Search for the cell housing the specified text and yield its (x, y) center coordinate. 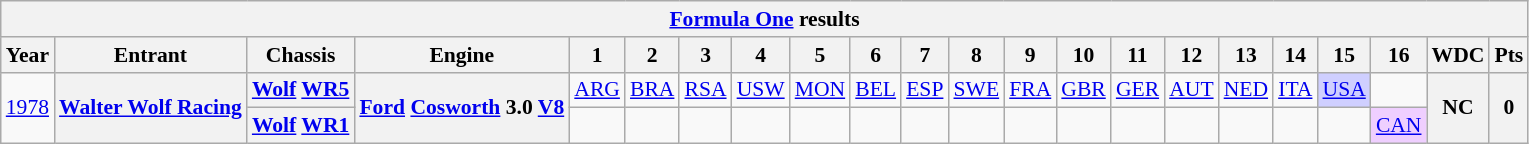
USA (1344, 90)
FRA (1030, 90)
AUT (1191, 90)
6 (876, 55)
WDC (1458, 55)
Wolf WR1 (301, 126)
Walter Wolf Racing (150, 108)
16 (1399, 55)
Formula One results (765, 19)
Year (28, 55)
11 (1138, 55)
2 (652, 55)
BRA (652, 90)
ITA (1295, 90)
Entrant (150, 55)
Wolf WR5 (301, 90)
4 (761, 55)
8 (976, 55)
1 (597, 55)
10 (1084, 55)
ESP (924, 90)
NED (1246, 90)
BEL (876, 90)
0 (1508, 108)
3 (705, 55)
MON (820, 90)
7 (924, 55)
Ford Cosworth 3.0 V8 (462, 108)
Engine (462, 55)
GBR (1084, 90)
SWE (976, 90)
13 (1246, 55)
NC (1458, 108)
Chassis (301, 55)
GER (1138, 90)
Pts (1508, 55)
1978 (28, 108)
CAN (1399, 126)
9 (1030, 55)
ARG (597, 90)
12 (1191, 55)
RSA (705, 90)
15 (1344, 55)
5 (820, 55)
USW (761, 90)
14 (1295, 55)
